Provide the [X, Y] coordinate of the cell's center where the given text is located.  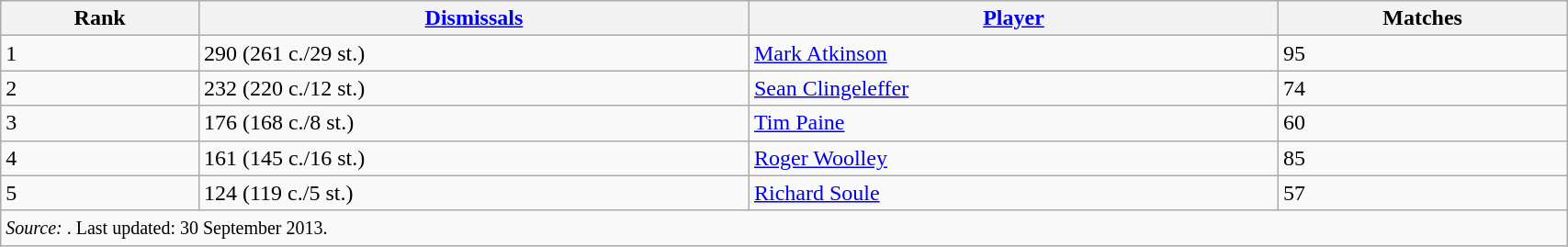
Source: . Last updated: 30 September 2013. [784, 228]
5 [100, 193]
Dismissals [474, 18]
290 (261 c./29 st.) [474, 53]
85 [1423, 158]
95 [1423, 53]
60 [1423, 123]
3 [100, 123]
Richard Soule [1013, 193]
57 [1423, 193]
Rank [100, 18]
161 (145 c./16 st.) [474, 158]
124 (119 c./5 st.) [474, 193]
Player [1013, 18]
1 [100, 53]
Sean Clingeleffer [1013, 88]
232 (220 c./12 st.) [474, 88]
4 [100, 158]
176 (168 c./8 st.) [474, 123]
2 [100, 88]
Mark Atkinson [1013, 53]
74 [1423, 88]
Matches [1423, 18]
Tim Paine [1013, 123]
Roger Woolley [1013, 158]
